From the cell containing the given text, extract its center point as (X, Y) coordinate. 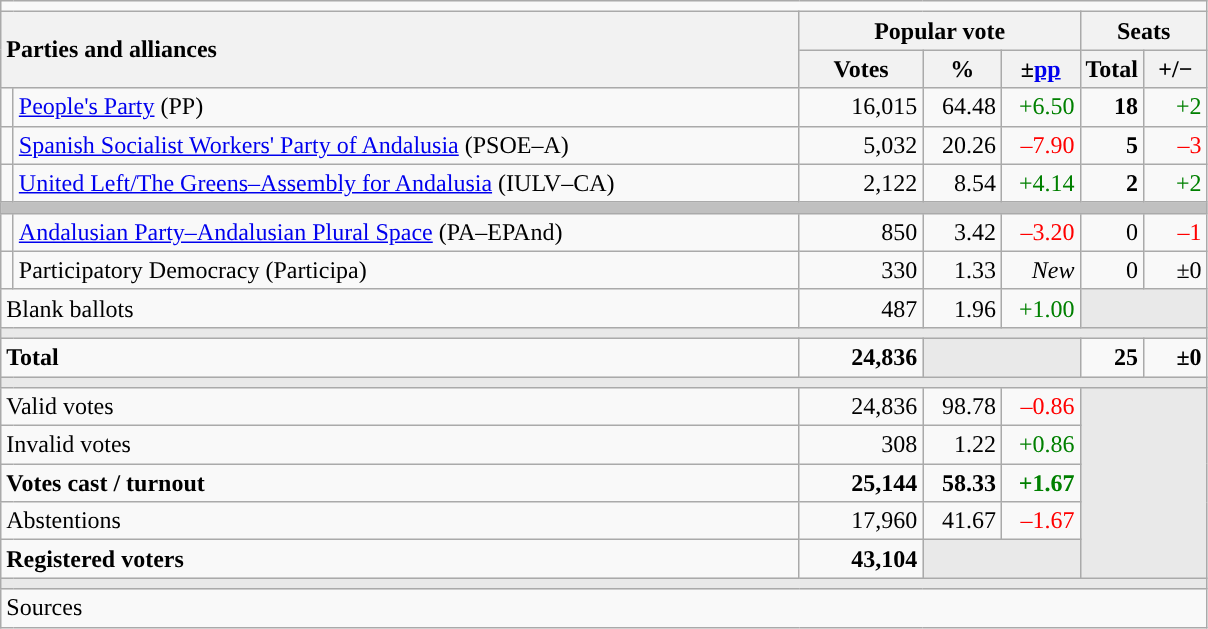
–3.20 (1040, 232)
+1.00 (1040, 308)
Votes cast / turnout (400, 483)
308 (861, 445)
2 (1112, 183)
25 (1112, 357)
850 (861, 232)
1.22 (962, 445)
18 (1112, 107)
+1.67 (1040, 483)
United Left/The Greens–Assembly for Andalusia (IULV–CA) (406, 183)
+0.86 (1040, 445)
64.48 (962, 107)
–3 (1176, 145)
–7.90 (1040, 145)
5 (1112, 145)
Abstentions (400, 521)
Blank ballots (400, 308)
487 (861, 308)
Popular vote (940, 31)
Spanish Socialist Workers' Party of Andalusia (PSOE–A) (406, 145)
–1.67 (1040, 521)
±pp (1040, 69)
+4.14 (1040, 183)
New (1040, 270)
Registered voters (400, 559)
8.54 (962, 183)
People's Party (PP) (406, 107)
Sources (604, 608)
1.33 (962, 270)
5,032 (861, 145)
330 (861, 270)
98.78 (962, 407)
Seats (1144, 31)
3.42 (962, 232)
Valid votes (400, 407)
1.96 (962, 308)
20.26 (962, 145)
+6.50 (1040, 107)
% (962, 69)
17,960 (861, 521)
41.67 (962, 521)
–0.86 (1040, 407)
25,144 (861, 483)
16,015 (861, 107)
Parties and alliances (400, 50)
Invalid votes (400, 445)
43,104 (861, 559)
Votes (861, 69)
–1 (1176, 232)
58.33 (962, 483)
Andalusian Party–Andalusian Plural Space (PA–EPAnd) (406, 232)
+/− (1176, 69)
2,122 (861, 183)
Participatory Democracy (Participa) (406, 270)
